Pinpoint the cell where the given text exists, returning its (X, Y) midpoint coordinate. 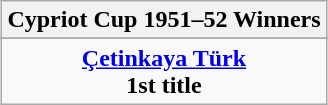
Çetinkaya Türk1st title (164, 72)
Cypriot Cup 1951–52 Winners (164, 20)
